Scan for the cell matching the given text and deliver its [X, Y] coordinate at center. 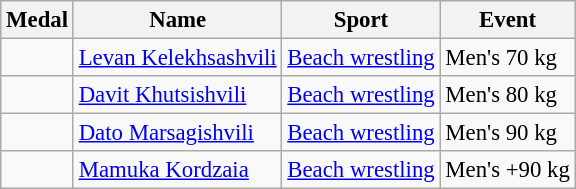
Men's +90 kg [508, 170]
Sport [361, 20]
Levan Kelekhsashvili [178, 58]
Dato Marsagishvili [178, 133]
Davit Khutsishvili [178, 95]
Men's 80 kg [508, 95]
Event [508, 20]
Name [178, 20]
Men's 90 kg [508, 133]
Medal [38, 20]
Mamuka Kordzaia [178, 170]
Men's 70 kg [508, 58]
